Extract the [X, Y] coordinate from the center of the cell holding the provided text.  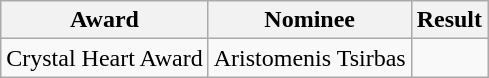
Award [104, 20]
Aristomenis Tsirbas [310, 58]
Result [449, 20]
Crystal Heart Award [104, 58]
Nominee [310, 20]
